Find where the given text appears and provide that cell's center as [X, Y] coordinate. 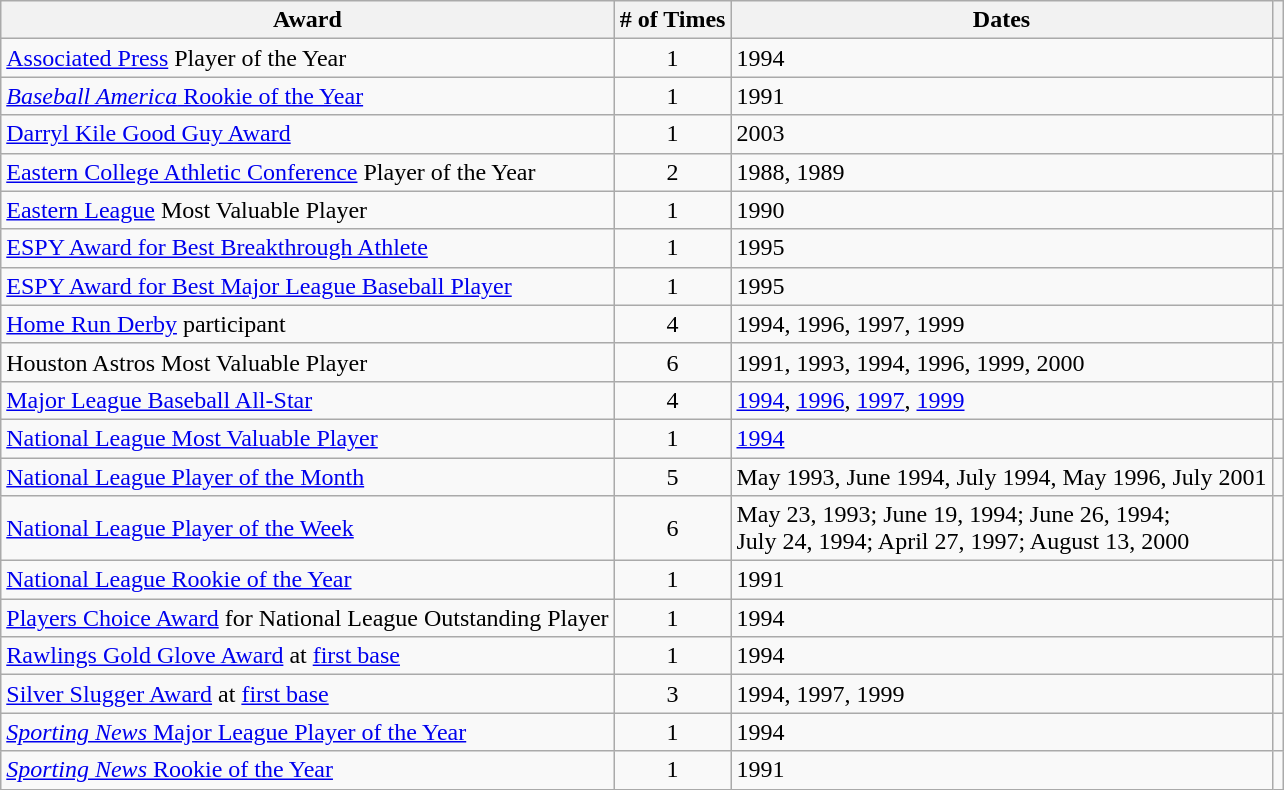
Sporting News Rookie of the Year [308, 770]
National League Rookie of the Year [308, 580]
Houston Astros Most Valuable Player [308, 362]
Award [308, 20]
Darryl Kile Good Guy Award [308, 134]
Eastern League Most Valuable Player [308, 210]
5 [672, 477]
ESPY Award for Best Major League Baseball Player [308, 286]
May 1993, June 1994, July 1994, May 1996, July 2001 [1002, 477]
National League Player of the Week [308, 528]
1994, 1997, 1999 [1002, 694]
Baseball America Rookie of the Year [308, 96]
1988, 1989 [1002, 172]
Sporting News Major League Player of the Year [308, 732]
Silver Slugger Award at first base [308, 694]
1991, 1993, 1994, 1996, 1999, 2000 [1002, 362]
National League Most Valuable Player [308, 438]
2003 [1002, 134]
1990 [1002, 210]
Eastern College Athletic Conference Player of the Year [308, 172]
May 23, 1993; June 19, 1994; June 26, 1994; July 24, 1994; April 27, 1997; August 13, 2000 [1002, 528]
National League Player of the Month [308, 477]
# of Times [672, 20]
2 [672, 172]
Players Choice Award for National League Outstanding Player [308, 618]
Rawlings Gold Glove Award at first base [308, 656]
Home Run Derby participant [308, 324]
ESPY Award for Best Breakthrough Athlete [308, 248]
Dates [1002, 20]
Associated Press Player of the Year [308, 58]
3 [672, 694]
Major League Baseball All-Star [308, 400]
